Return the [x, y] coordinate for the center point of the cell that contains the specified text.  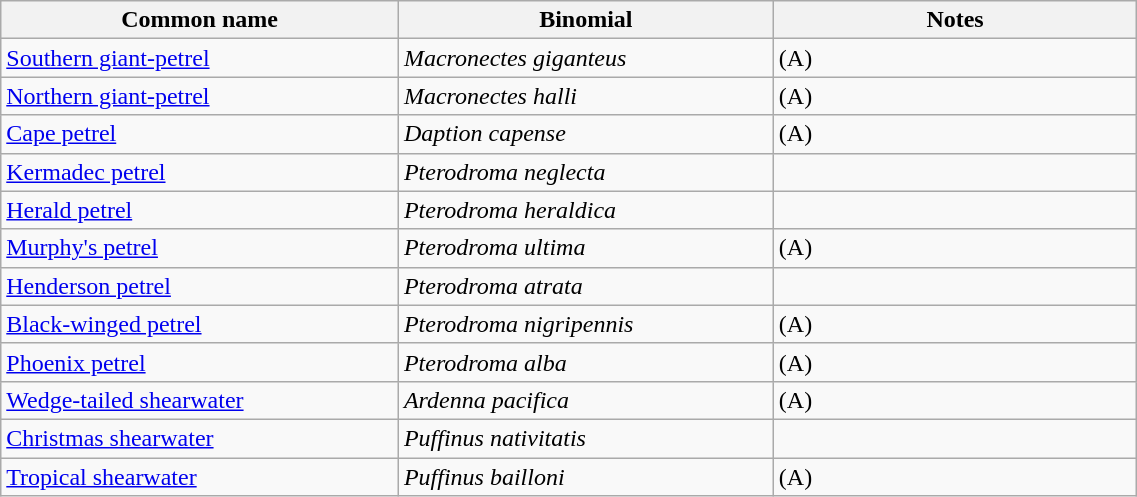
Cape petrel [200, 134]
Puffinus bailloni [586, 477]
Pterodroma ultima [586, 248]
Puffinus nativitatis [586, 438]
Phoenix petrel [200, 362]
Macronectes giganteus [586, 58]
Binomial [586, 20]
Black-winged petrel [200, 324]
Pterodroma nigripennis [586, 324]
Henderson petrel [200, 286]
Murphy's petrel [200, 248]
Christmas shearwater [200, 438]
Ardenna pacifica [586, 400]
Pterodroma atrata [586, 286]
Daption capense [586, 134]
Pterodroma alba [586, 362]
Common name [200, 20]
Notes [955, 20]
Pterodroma neglecta [586, 172]
Kermadec petrel [200, 172]
Macronectes halli [586, 96]
Herald petrel [200, 210]
Wedge-tailed shearwater [200, 400]
Tropical shearwater [200, 477]
Pterodroma heraldica [586, 210]
Northern giant-petrel [200, 96]
Southern giant-petrel [200, 58]
